Extract the [X, Y] coordinate from the center of the cell holding the provided text.  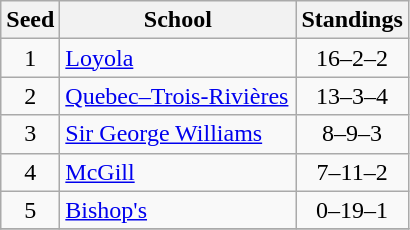
Quebec–Trois-Rivières [178, 96]
Sir George Williams [178, 134]
Seed [30, 20]
Loyola [178, 58]
3 [30, 134]
16–2–2 [352, 58]
School [178, 20]
7–11–2 [352, 172]
13–3–4 [352, 96]
Standings [352, 20]
McGill [178, 172]
1 [30, 58]
0–19–1 [352, 210]
5 [30, 210]
2 [30, 96]
8–9–3 [352, 134]
Bishop's [178, 210]
4 [30, 172]
